Scan for the cell matching the given text and deliver its [X, Y] coordinate at center. 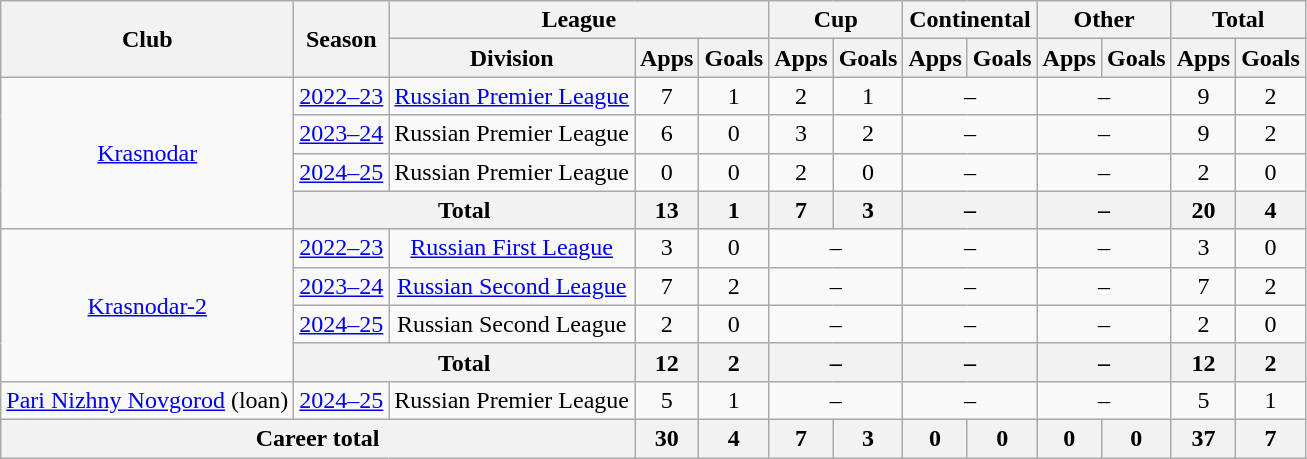
Cup [836, 20]
Krasnodar-2 [148, 305]
Pari Nizhny Novgorod (loan) [148, 400]
Krasnodar [148, 153]
Division [512, 58]
6 [666, 134]
Continental [970, 20]
Other [1104, 20]
20 [1203, 210]
Career total [318, 438]
Russian First League [512, 248]
37 [1203, 438]
Season [342, 39]
13 [666, 210]
30 [666, 438]
Club [148, 39]
League [579, 20]
